Scan for the cell matching the given text and deliver its (x, y) coordinate at center. 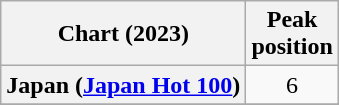
Japan (Japan Hot 100) (124, 85)
Chart (2023) (124, 34)
Peakposition (292, 34)
6 (292, 85)
